Output the (x, y) coordinate of the center of the cell containing the given text.  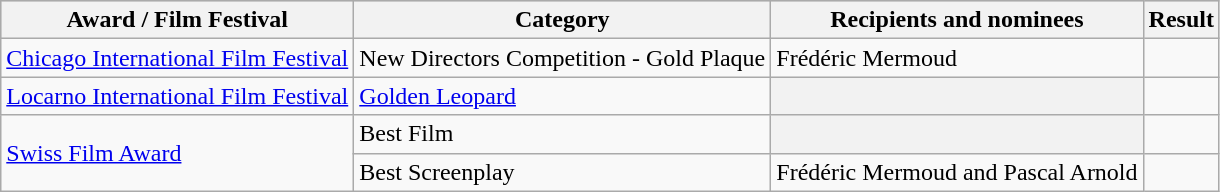
Frédéric Mermoud and Pascal Arnold (957, 172)
New Directors Competition - Gold Plaque (562, 58)
Frédéric Mermoud (957, 58)
Category (562, 20)
Best Film (562, 134)
Chicago International Film Festival (178, 58)
Locarno International Film Festival (178, 96)
Result (1181, 20)
Golden Leopard (562, 96)
Best Screenplay (562, 172)
Swiss Film Award (178, 153)
Award / Film Festival (178, 20)
Recipients and nominees (957, 20)
